Return [X, Y] of the center of cell containing provided text 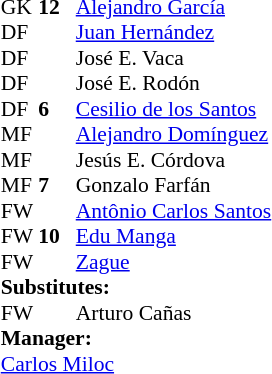
6 [57, 109]
José E. Vaca [174, 58]
Alejandro Domínguez [174, 135]
Antônio Carlos Santos [174, 211]
Juan Hernández [174, 33]
Zague [174, 262]
Arturo Cañas [174, 313]
Jesús E. Córdova [174, 160]
Manager: [136, 339]
José E. Rodón [174, 83]
Substitutes: [136, 287]
Edu Manga [174, 237]
Cesilio de los Santos [174, 109]
10 [57, 237]
7 [57, 185]
Gonzalo Farfán [174, 185]
